Detect which cell encompasses the target text, then output its (X, Y) center coordinate. 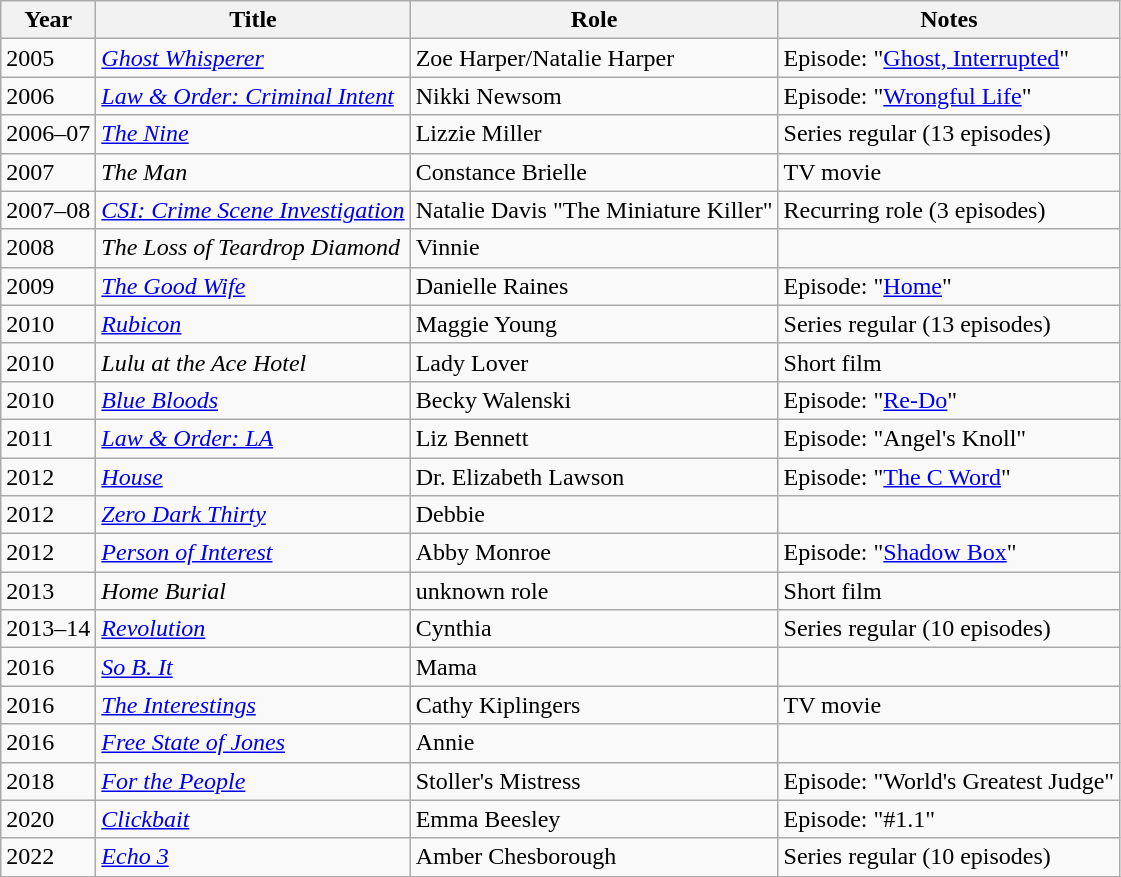
Episode: "Shadow Box" (949, 553)
The Loss of Teardrop Diamond (253, 248)
2011 (48, 438)
Emma Beesley (594, 819)
2006 (48, 96)
Becky Walenski (594, 400)
Episode: "Angel's Knoll" (949, 438)
Notes (949, 20)
Annie (594, 743)
Episode: "Wrongful Life" (949, 96)
The Nine (253, 134)
unknown role (594, 591)
Recurring role (3 episodes) (949, 210)
Episode: "#1.1" (949, 819)
Person of Interest (253, 553)
Free State of Jones (253, 743)
Episode: "Home" (949, 286)
Home Burial (253, 591)
Liz Bennett (594, 438)
Lulu at the Ace Hotel (253, 362)
Mama (594, 667)
The Interestings (253, 705)
Natalie Davis "The Miniature Killer" (594, 210)
Blue Bloods (253, 400)
Vinnie (594, 248)
Lizzie Miller (594, 134)
Cynthia (594, 629)
Law & Order: Criminal Intent (253, 96)
2009 (48, 286)
Echo 3 (253, 857)
So B. It (253, 667)
Cathy Kiplingers (594, 705)
2022 (48, 857)
Danielle Raines (594, 286)
Stoller's Mistress (594, 781)
Amber Chesborough (594, 857)
House (253, 477)
Lady Lover (594, 362)
Dr. Elizabeth Lawson (594, 477)
Zoe Harper/Natalie Harper (594, 58)
Law & Order: LA (253, 438)
CSI: Crime Scene Investigation (253, 210)
2020 (48, 819)
2007 (48, 172)
Episode: "World's Greatest Judge" (949, 781)
Nikki Newsom (594, 96)
Revolution (253, 629)
2006–07 (48, 134)
Episode: "Ghost, Interrupted" (949, 58)
For the People (253, 781)
Role (594, 20)
2007–08 (48, 210)
The Man (253, 172)
2013 (48, 591)
Rubicon (253, 324)
2005 (48, 58)
Episode: "The C Word" (949, 477)
Year (48, 20)
Maggie Young (594, 324)
Abby Monroe (594, 553)
Constance Brielle (594, 172)
Clickbait (253, 819)
The Good Wife (253, 286)
2013–14 (48, 629)
Episode: "Re-Do" (949, 400)
Zero Dark Thirty (253, 515)
2018 (48, 781)
Debbie (594, 515)
Ghost Whisperer (253, 58)
Title (253, 20)
2008 (48, 248)
